Detect which cell encompasses the target text, then output its (X, Y) center coordinate. 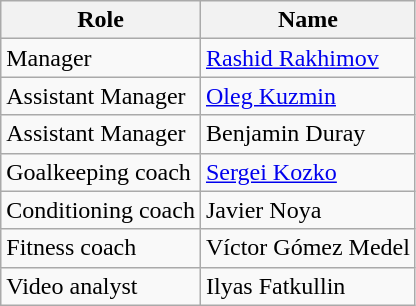
Goalkeeping coach (101, 172)
Manager (101, 58)
Javier Noya (308, 210)
Rashid Rakhimov (308, 58)
Ilyas Fatkullin (308, 286)
Sergei Kozko (308, 172)
Víctor Gómez Medel (308, 248)
Video analyst (101, 286)
Conditioning coach (101, 210)
Name (308, 20)
Benjamin Duray (308, 134)
Fitness coach (101, 248)
Role (101, 20)
Oleg Kuzmin (308, 96)
